Capture the cell that displays the provided text and extract its [X, Y] central coordinate. 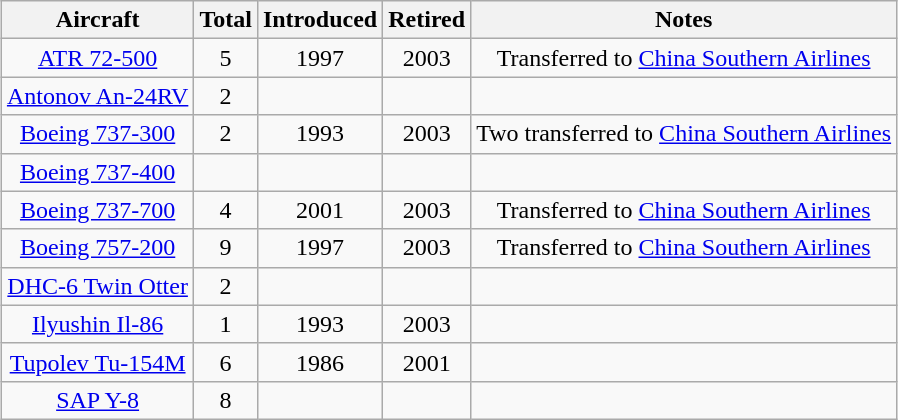
6 [226, 362]
Retired [427, 20]
4 [226, 210]
Boeing 737-400 [97, 172]
Ilyushin Il-86 [97, 324]
SAP Y-8 [97, 400]
9 [226, 248]
5 [226, 58]
Notes [684, 20]
Boeing 737-300 [97, 134]
Introduced [320, 20]
8 [226, 400]
Boeing 757-200 [97, 248]
Total [226, 20]
ATR 72-500 [97, 58]
DHC-6 Twin Otter [97, 286]
Aircraft [97, 20]
1986 [320, 362]
Antonov An-24RV [97, 96]
Two transferred to China Southern Airlines [684, 134]
Boeing 737-700 [97, 210]
1 [226, 324]
Tupolev Tu-154M [97, 362]
